Return (x, y) of the center of cell containing provided text 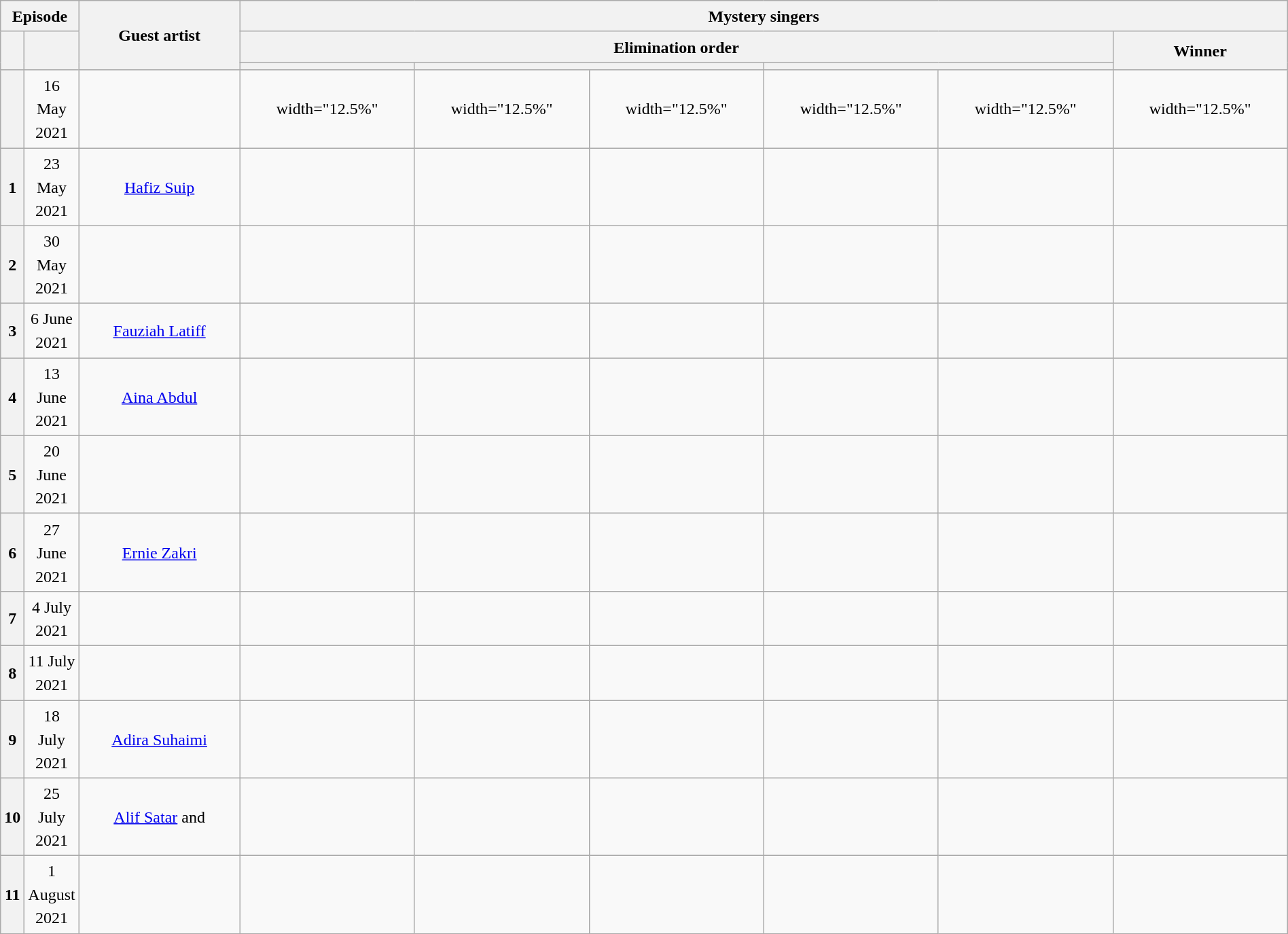
Mystery singers (764, 16)
25 July 2021 (52, 816)
Winner (1200, 50)
Fauziah Latiff (159, 331)
30 May 2021 (52, 265)
Elimination order (677, 47)
4 (12, 397)
9 (12, 739)
11 (12, 895)
7 (12, 618)
11 July 2021 (52, 672)
18 July 2021 (52, 739)
Episode (39, 16)
1 (12, 187)
27 June 2021 (52, 553)
2 (12, 265)
6 (12, 553)
16 May 2021 (52, 109)
Ernie Zakri (159, 553)
Aina Abdul (159, 397)
5 (12, 474)
Alif Satar and (159, 816)
1 August 2021 (52, 895)
23 May 2021 (52, 187)
20 June 2021 (52, 474)
8 (12, 672)
Guest artist (159, 35)
Adira Suhaimi (159, 739)
3 (12, 331)
13 June 2021 (52, 397)
4 July 2021 (52, 618)
6 June 2021 (52, 331)
Hafiz Suip (159, 187)
10 (12, 816)
